Detect which cell encompasses the target text, then output its (x, y) center coordinate. 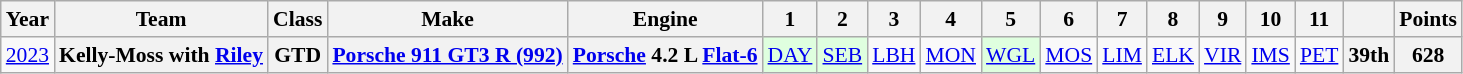
LIM (1122, 55)
Class (298, 19)
MOS (1068, 55)
Team (161, 19)
GTD (298, 55)
VIR (1222, 55)
1 (790, 19)
IMS (1270, 55)
5 (1010, 19)
8 (1173, 19)
7 (1122, 19)
3 (894, 19)
Make (447, 19)
4 (952, 19)
6 (1068, 19)
WGL (1010, 55)
2 (842, 19)
Engine (666, 19)
2023 (28, 55)
39th (1368, 55)
ELK (1173, 55)
PET (1320, 55)
MON (952, 55)
Kelly-Moss with Riley (161, 55)
10 (1270, 19)
SEB (842, 55)
628 (1428, 55)
LBH (894, 55)
Porsche 911 GT3 R (992) (447, 55)
DAY (790, 55)
9 (1222, 19)
Porsche 4.2 L Flat-6 (666, 55)
Year (28, 19)
Points (1428, 19)
11 (1320, 19)
